Identify which cell holds the provided text, then report its [x, y] central coordinate. 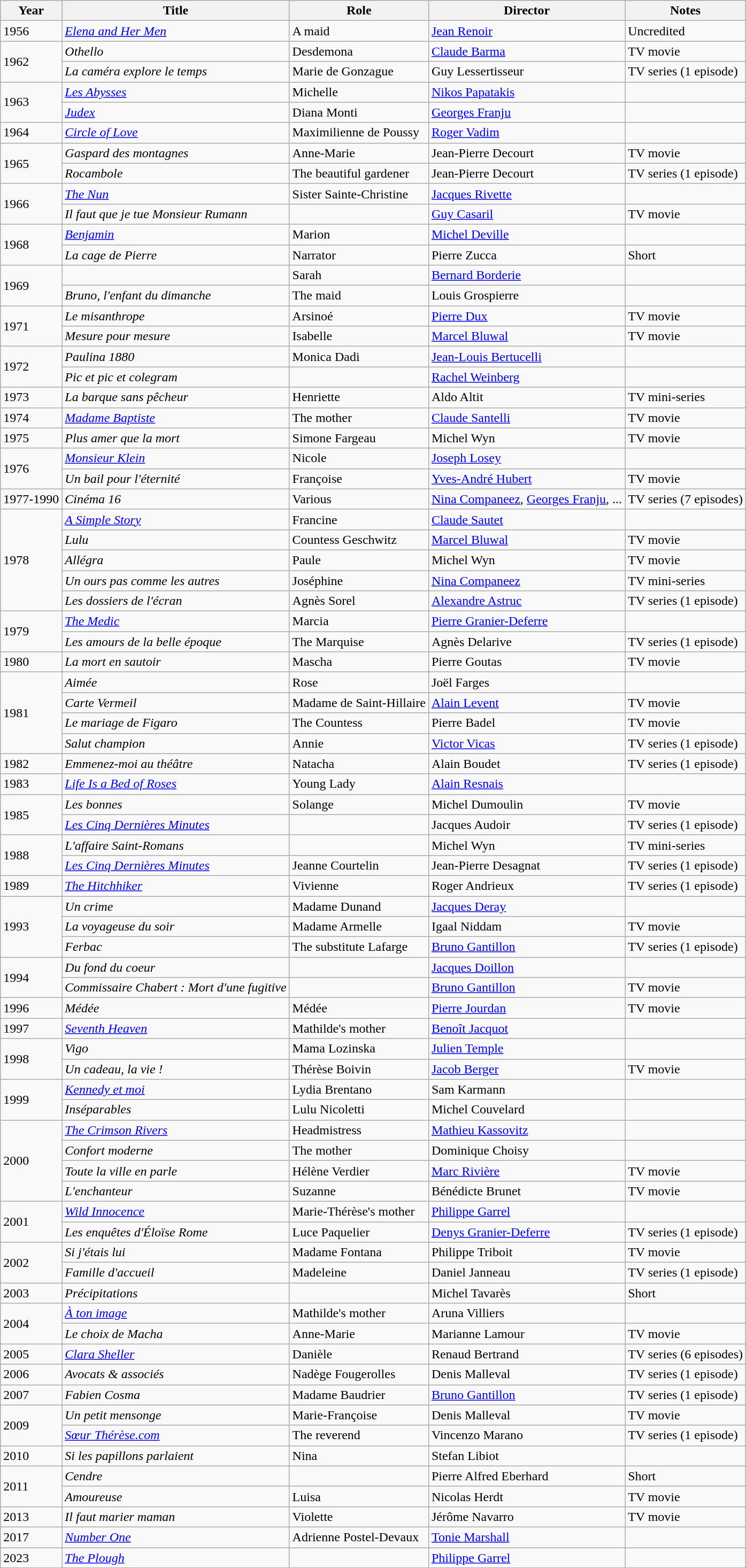
Denys Granier-Deferre [526, 1232]
L'enchanteur [175, 1191]
Marc Rivière [526, 1171]
Young Lady [359, 784]
Il faut que je tue Monsieur Rumann [175, 214]
Stefan Libiot [526, 1456]
Avocats & associés [175, 1374]
Fabien Cosma [175, 1395]
Circle of Love [175, 133]
Agnès Sorel [359, 601]
Carte Vermeil [175, 703]
2011 [31, 1486]
Wild Innocence [175, 1211]
Igaal Niddam [526, 927]
Benoît Jacquot [526, 1028]
Sam Karmann [526, 1089]
1971 [31, 326]
Le misanthrope [175, 316]
1982 [31, 764]
Mama Lozinska [359, 1049]
Sœur Thérèse.com [175, 1435]
Madame Baptiste [175, 418]
Aimée [175, 682]
Madame de Saint-Hillaire [359, 703]
Nicolas Herdt [526, 1496]
Henriette [359, 397]
Un cadeau, la vie ! [175, 1069]
Aldo Altit [526, 397]
Jacques Deray [526, 906]
Isabelle [359, 336]
Marie de Gonzague [359, 72]
Lulu Nicoletti [359, 1110]
Luisa [359, 1496]
Alain Boudet [526, 764]
2009 [31, 1425]
Pierre Alfred Eberhard [526, 1476]
Un bail pour l'éternité [175, 479]
Number One [175, 1537]
Nikos Papatakis [526, 92]
Les dossiers de l'écran [175, 601]
Salut champion [175, 743]
Jérôme Navarro [526, 1517]
Le mariage de Figaro [175, 723]
Notes [686, 11]
Nina Companeez [526, 580]
Bruno, l'enfant du dimanche [175, 296]
Madeleine [359, 1273]
Marion [359, 234]
2007 [31, 1395]
1974 [31, 418]
1983 [31, 784]
Danièle [359, 1354]
Marcia [359, 621]
2006 [31, 1374]
Benjamin [175, 234]
Dominique Choisy [526, 1150]
Confort moderne [175, 1150]
The maid [359, 296]
Arsinoé [359, 316]
1980 [31, 662]
A maid [359, 31]
1956 [31, 31]
L'affaire Saint-Romans [175, 845]
Jeanne Courtelin [359, 865]
Madame Armelle [359, 927]
Sister Sainte-Christine [359, 194]
1989 [31, 886]
Jacques Doillon [526, 967]
Inséparables [175, 1110]
Elena and Her Men [175, 31]
Violette [359, 1517]
Paule [359, 560]
Lydia Brentano [359, 1089]
Seventh Heaven [175, 1028]
Alain Resnais [526, 784]
Pierre Badel [526, 723]
Yves-André Hubert [526, 479]
Francine [359, 519]
2013 [31, 1517]
The Marquise [359, 642]
1994 [31, 978]
Marie-Françoise [359, 1415]
1973 [31, 397]
Role [359, 11]
Annie [359, 743]
2023 [31, 1558]
Kennedy et moi [175, 1089]
2005 [31, 1354]
The substitute Lafarge [359, 947]
Famille d'accueil [175, 1273]
Commissaire Chabert : Mort d'une fugitive [175, 988]
Joséphine [359, 580]
Claude Santelli [526, 418]
Plus amer que la mort [175, 438]
1969 [31, 286]
Thérèse Boivin [359, 1069]
Vigo [175, 1049]
The Hitchhiker [175, 886]
Un petit mensonge [175, 1415]
Roger Andrieux [526, 886]
The Nun [175, 194]
Mascha [359, 662]
Du fond du coeur [175, 967]
Les bonnes [175, 804]
Uncredited [686, 31]
Si les papillons parlaient [175, 1456]
Jean-Pierre Desagnat [526, 865]
The reverend [359, 1435]
Renaud Bertrand [526, 1354]
Philippe Triboit [526, 1252]
The Plough [175, 1558]
Georges Franju [526, 112]
1997 [31, 1028]
Nina Companeez, Georges Franju, ... [526, 499]
1965 [31, 163]
Suzanne [359, 1191]
Ferbac [175, 947]
2017 [31, 1537]
1978 [31, 560]
1968 [31, 244]
2001 [31, 1221]
1962 [31, 62]
2003 [31, 1293]
Mesure pour mesure [175, 336]
The Medic [175, 621]
Nadège Fougerolles [359, 1374]
Amoureuse [175, 1496]
Pierre Goutas [526, 662]
1975 [31, 438]
Françoise [359, 479]
Solange [359, 804]
1963 [31, 102]
Clara Sheller [175, 1354]
Monsieur Klein [175, 458]
1985 [31, 814]
Marianne Lamour [526, 1334]
2002 [31, 1263]
Bernard Borderie [526, 275]
Un crime [175, 906]
Title [175, 11]
TV series (6 episodes) [686, 1354]
TV series (7 episodes) [686, 499]
Si j'étais lui [175, 1252]
Sarah [359, 275]
Les enquêtes d'Éloïse Rome [175, 1232]
La voyageuse du soir [175, 927]
Guy Casaril [526, 214]
Jean Renoir [526, 31]
Michelle [359, 92]
Maximilienne de Poussy [359, 133]
1981 [31, 713]
Monica Dadi [359, 357]
1979 [31, 632]
The Crimson Rivers [175, 1130]
Tonie Marshall [526, 1537]
Nina [359, 1456]
Pierre Dux [526, 316]
La caméra explore le temps [175, 72]
Diana Monti [359, 112]
Madame Fontana [359, 1252]
Gaspard des montagnes [175, 153]
Roger Vadim [526, 133]
Michel Tavarès [526, 1293]
Aruna Villiers [526, 1313]
Les Abysses [175, 92]
Luce Paquelier [359, 1232]
Simone Fargeau [359, 438]
Rose [359, 682]
La barque sans pêcheur [175, 397]
Victor Vicas [526, 743]
Claude Barma [526, 51]
Bénédicte Brunet [526, 1191]
Un ours pas comme les autres [175, 580]
Claude Sautet [526, 519]
1999 [31, 1100]
1993 [31, 927]
The Countess [359, 723]
Jacob Berger [526, 1069]
Michel Dumoulin [526, 804]
2000 [31, 1160]
1976 [31, 468]
Madame Baudrier [359, 1395]
Hélène Verdier [359, 1171]
Joseph Losey [526, 458]
A Simple Story [175, 519]
Paulina 1880 [175, 357]
Marie-Thérèse's mother [359, 1211]
The beautiful gardener [359, 173]
Director [526, 11]
La mort en sautoir [175, 662]
1972 [31, 367]
Louis Grospierre [526, 296]
Les amours de la belle époque [175, 642]
Vivienne [359, 886]
2010 [31, 1456]
Pierre Jourdan [526, 1008]
Various [359, 499]
Jean-Louis Bertucelli [526, 357]
Narrator [359, 255]
Allégra [175, 560]
Judex [175, 112]
Cinéma 16 [175, 499]
Alain Levent [526, 703]
Nicole [359, 458]
Michel Deville [526, 234]
Othello [175, 51]
Natacha [359, 764]
1966 [31, 204]
Adrienne Postel-Devaux [359, 1537]
1964 [31, 133]
Vincenzo Marano [526, 1435]
Il faut marier maman [175, 1517]
Countess Geschwitz [359, 540]
Jacques Rivette [526, 194]
La cage de Pierre [175, 255]
Michel Couvelard [526, 1110]
Pierre Zucca [526, 255]
Lulu [175, 540]
Guy Lessertisseur [526, 72]
Year [31, 11]
Agnès Delarive [526, 642]
Rocambole [175, 173]
Desdemona [359, 51]
Toute la ville en parle [175, 1171]
1977-1990 [31, 499]
Julien Temple [526, 1049]
Daniel Janneau [526, 1273]
1996 [31, 1008]
1998 [31, 1059]
Le choix de Macha [175, 1334]
Headmistress [359, 1130]
Cendre [175, 1476]
Pierre Granier-Deferre [526, 621]
Life Is a Bed of Roses [175, 784]
2004 [31, 1324]
Pic et pic et colegram [175, 377]
Précipitations [175, 1293]
Mathieu Kassovitz [526, 1130]
Emmenez-moi au théâtre [175, 764]
1988 [31, 855]
Jacques Audoir [526, 825]
Rachel Weinberg [526, 377]
Madame Dunand [359, 906]
À ton image [175, 1313]
Alexandre Astruc [526, 601]
Joël Farges [526, 682]
